Output the (X, Y) coordinate of the center of the cell containing the given text.  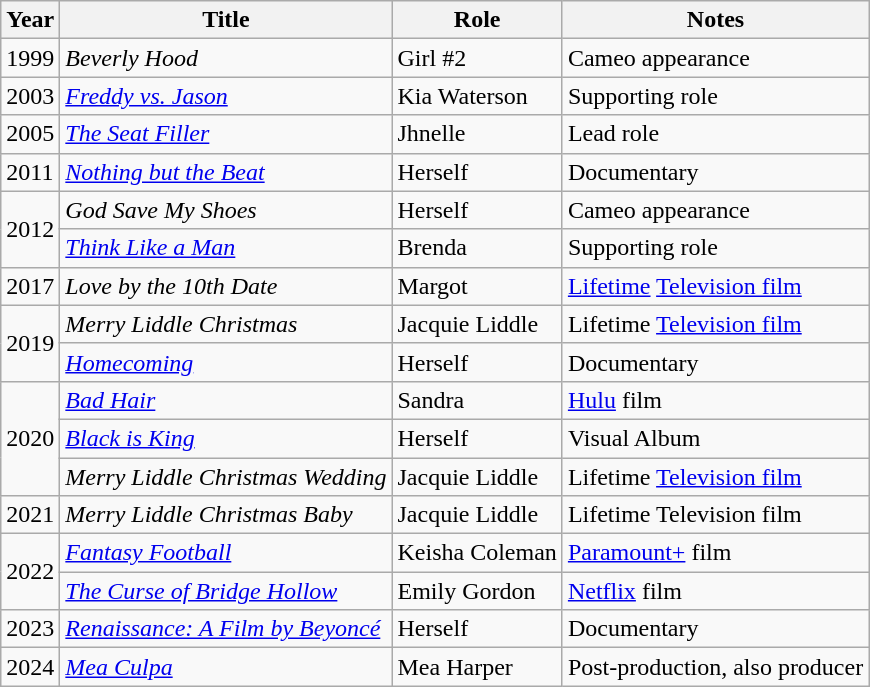
Mea Harper (477, 667)
2005 (30, 134)
1999 (30, 58)
Kia Waterson (477, 96)
Post-production, also producer (715, 667)
Homecoming (226, 362)
Beverly Hood (226, 58)
Renaissance: A Film by Beyoncé (226, 629)
2023 (30, 629)
Merry Liddle Christmas Baby (226, 515)
Hulu film (715, 400)
Margot (477, 286)
Fantasy Football (226, 553)
Black is King (226, 438)
Paramount+ film (715, 553)
2022 (30, 572)
Emily Gordon (477, 591)
Merry Liddle Christmas Wedding (226, 477)
Netflix film (715, 591)
2024 (30, 667)
Year (30, 20)
2003 (30, 96)
2021 (30, 515)
Visual Album (715, 438)
2019 (30, 343)
Jhnelle (477, 134)
Think Like a Man (226, 248)
Nothing but the Beat (226, 172)
Bad Hair (226, 400)
Love by the 10th Date (226, 286)
Sandra (477, 400)
Mea Culpa (226, 667)
God Save My Shoes (226, 210)
Girl #2 (477, 58)
The Curse of Bridge Hollow (226, 591)
Freddy vs. Jason (226, 96)
Lead role (715, 134)
Keisha Coleman (477, 553)
2017 (30, 286)
The Seat Filler (226, 134)
Brenda (477, 248)
2011 (30, 172)
Merry Liddle Christmas (226, 324)
Notes (715, 20)
Role (477, 20)
2020 (30, 438)
Title (226, 20)
2012 (30, 229)
